Pinpoint the cell where the given text exists, returning its [X, Y] midpoint coordinate. 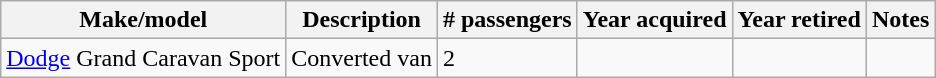
Year acquired [654, 20]
Make/model [144, 20]
Year retired [799, 20]
Notes [900, 20]
# passengers [507, 20]
Dodge Grand Caravan Sport [144, 58]
Description [362, 20]
2 [507, 58]
Converted van [362, 58]
